Pinpoint the cell where the given text exists, returning its [x, y] midpoint coordinate. 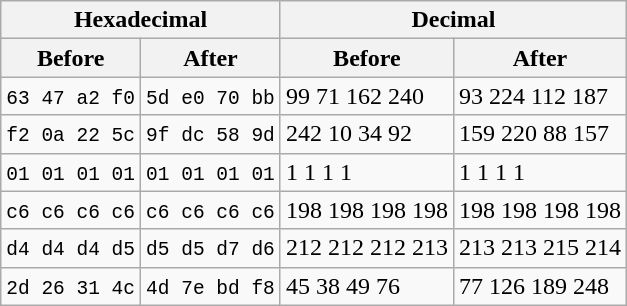
5d e0 70 bb [211, 96]
4d 7e bd f8 [211, 286]
Hexadecimal [141, 20]
242 10 34 92 [366, 134]
9f dc 58 9d [211, 134]
77 126 189 248 [540, 286]
Decimal [453, 20]
63 47 a2 f0 [71, 96]
212 212 212 213 [366, 248]
f2 0a 22 5c [71, 134]
45 38 49 76 [366, 286]
159 220 88 157 [540, 134]
d5 d5 d7 d6 [211, 248]
93 224 112 187 [540, 96]
213 213 215 214 [540, 248]
d4 d4 d4 d5 [71, 248]
99 71 162 240 [366, 96]
2d 26 31 4c [71, 286]
